Locate the cell with the specified text and output its [x, y] center coordinate. 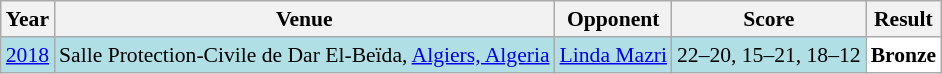
Venue [304, 19]
Year [28, 19]
2018 [28, 55]
Linda Mazri [614, 55]
Salle Protection-Civile de Dar El-Beïda, Algiers, Algeria [304, 55]
22–20, 15–21, 18–12 [769, 55]
Bronze [904, 55]
Score [769, 19]
Result [904, 19]
Opponent [614, 19]
